Locate the cell with the specified text and output its (x, y) center coordinate. 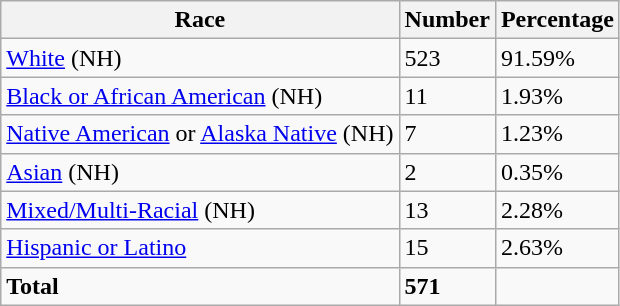
Number (447, 20)
Percentage (557, 20)
Native American or Alaska Native (NH) (200, 134)
2.28% (557, 210)
7 (447, 134)
13 (447, 210)
91.59% (557, 58)
2.63% (557, 248)
571 (447, 286)
White (NH) (200, 58)
1.93% (557, 96)
0.35% (557, 172)
Total (200, 286)
Black or African American (NH) (200, 96)
Hispanic or Latino (200, 248)
Mixed/Multi-Racial (NH) (200, 210)
11 (447, 96)
Race (200, 20)
523 (447, 58)
Asian (NH) (200, 172)
15 (447, 248)
1.23% (557, 134)
2 (447, 172)
